Return [x, y] of the center of cell containing provided text 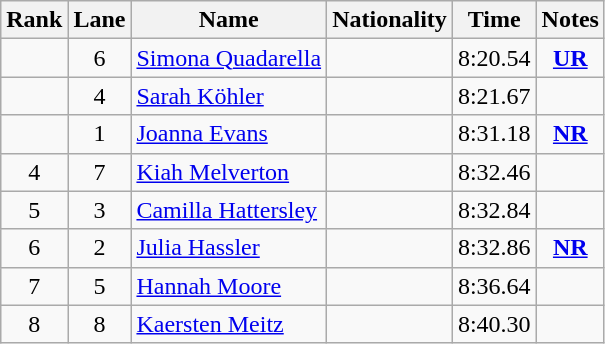
Joanna Evans [229, 134]
1 [100, 134]
Kiah Melverton [229, 172]
8:32.86 [494, 248]
8:20.54 [494, 58]
Nationality [390, 20]
8:32.46 [494, 172]
Notes [570, 20]
8:31.18 [494, 134]
UR [570, 58]
Lane [100, 20]
8:36.64 [494, 286]
Name [229, 20]
Rank [34, 20]
8:21.67 [494, 96]
Time [494, 20]
Sarah Köhler [229, 96]
2 [100, 248]
Julia Hassler [229, 248]
8:40.30 [494, 324]
Hannah Moore [229, 286]
Kaersten Meitz [229, 324]
3 [100, 210]
Camilla Hattersley [229, 210]
Simona Quadarella [229, 58]
8:32.84 [494, 210]
